Find where the given text appears and provide that cell's center as (x, y) coordinate. 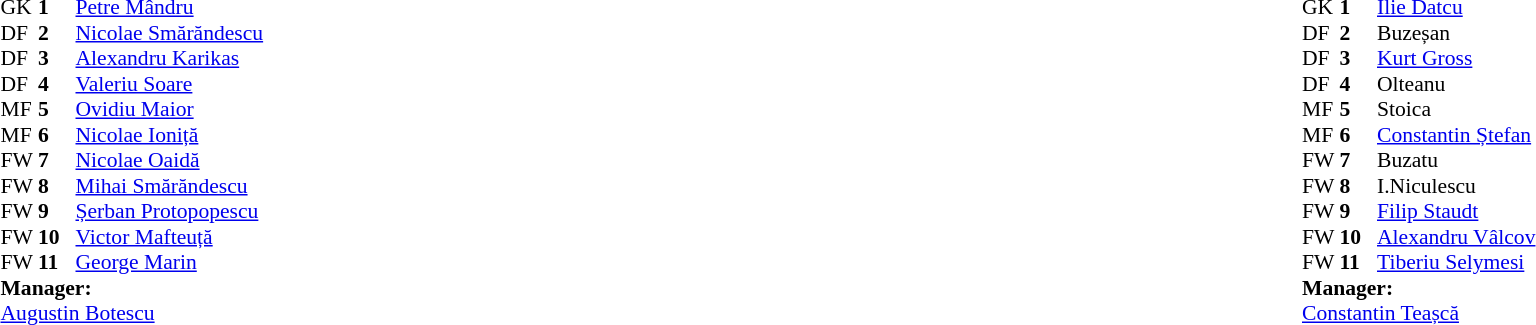
Șerban Protopopescu (170, 211)
Constantin Ștefan (1456, 135)
Buzeșan (1456, 33)
Kurt Gross (1456, 59)
Ovidiu Maior (170, 109)
Valeriu Soare (170, 84)
Nicolae Ioniță (170, 135)
George Marin (170, 263)
Buzatu (1456, 161)
Tiberiu Selymesi (1456, 263)
I.Niculescu (1456, 186)
Stoica (1456, 109)
Mihai Smărăndescu (170, 186)
Filip Staudt (1456, 211)
Nicolae Smărăndescu (170, 33)
Olteanu (1456, 84)
Nicolae Oaidă (170, 161)
Alexandru Vâlcov (1456, 237)
Victor Mafteuță (170, 237)
Alexandru Karikas (170, 59)
